From the cell containing the given text, extract its center point as (x, y) coordinate. 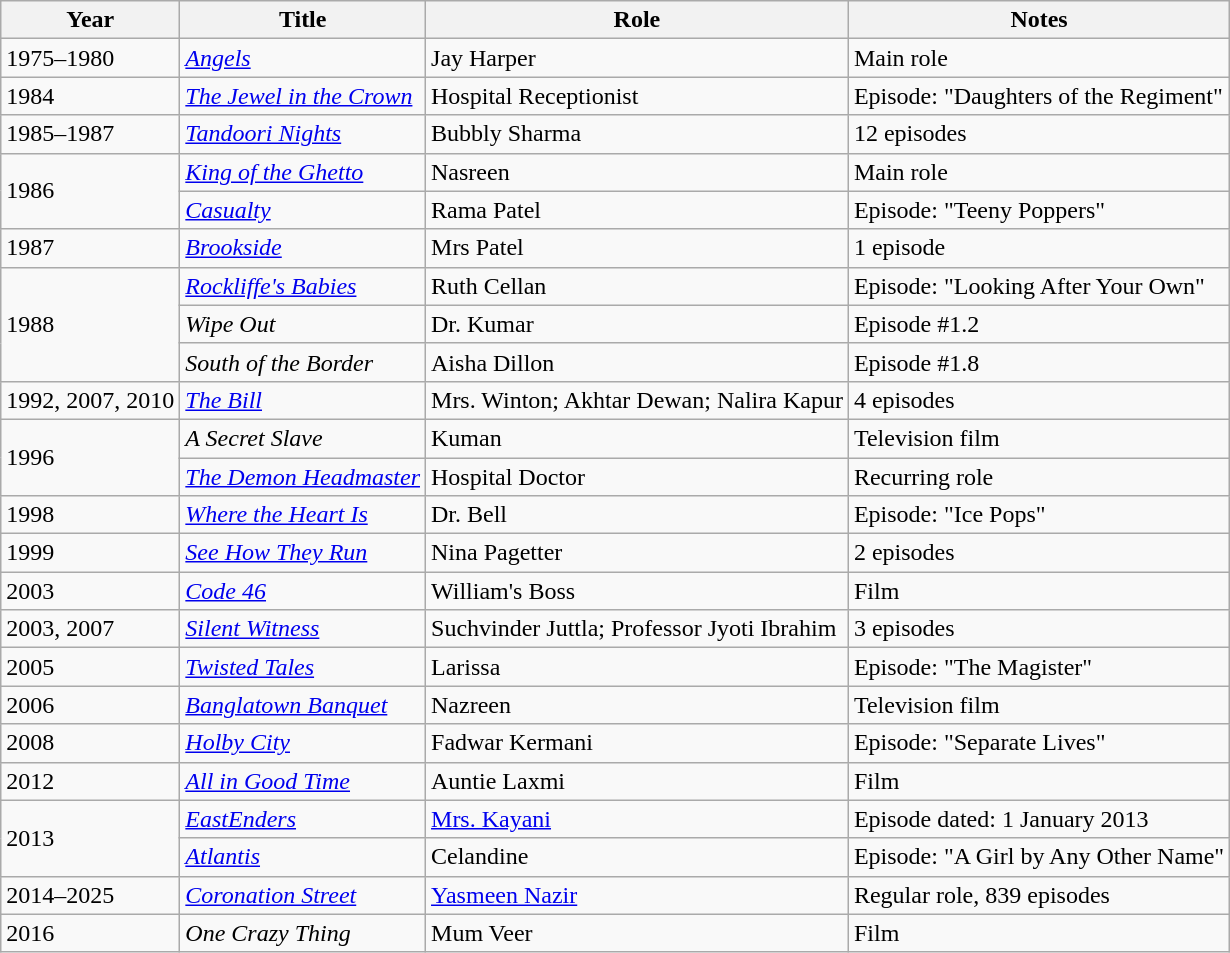
South of the Border (303, 362)
Where the Heart Is (303, 515)
Celandine (638, 857)
EastEnders (303, 819)
1987 (90, 248)
1999 (90, 553)
Ruth Cellan (638, 286)
2005 (90, 667)
Code 46 (303, 591)
1975–1980 (90, 58)
Notes (1038, 20)
Brookside (303, 248)
William's Boss (638, 591)
The Jewel in the Crown (303, 96)
Episode: "A Girl by Any Other Name" (1038, 857)
See How They Run (303, 553)
One Crazy Thing (303, 933)
Title (303, 20)
Holby City (303, 743)
King of the Ghetto (303, 172)
The Bill (303, 400)
Rama Patel (638, 210)
Tandoori Nights (303, 134)
2012 (90, 781)
1992, 2007, 2010 (90, 400)
Atlantis (303, 857)
1986 (90, 191)
Mrs Patel (638, 248)
Episode: "Looking After Your Own" (1038, 286)
12 episodes (1038, 134)
2 episodes (1038, 553)
Episode #1.2 (1038, 324)
Rockliffe's Babies (303, 286)
Episode: "Daughters of the Regiment" (1038, 96)
Mum Veer (638, 933)
Dr. Kumar (638, 324)
Episode: "Separate Lives" (1038, 743)
A Secret Slave (303, 438)
1988 (90, 324)
Wipe Out (303, 324)
Nina Pagetter (638, 553)
Silent Witness (303, 629)
Role (638, 20)
Recurring role (1038, 477)
The Demon Headmaster (303, 477)
Yasmeen Nazir (638, 895)
Twisted Tales (303, 667)
Jay Harper (638, 58)
Dr. Bell (638, 515)
1 episode (1038, 248)
2016 (90, 933)
Angels (303, 58)
Episode #1.8 (1038, 362)
Suchvinder Juttla; Professor Jyoti Ibrahim (638, 629)
Coronation Street (303, 895)
Mrs. Kayani (638, 819)
Hospital Receptionist (638, 96)
Fadwar Kermani (638, 743)
1984 (90, 96)
Episode: "Teeny Poppers" (1038, 210)
1985–1987 (90, 134)
Casualty (303, 210)
2003, 2007 (90, 629)
Episode: "Ice Pops" (1038, 515)
Auntie Laxmi (638, 781)
2013 (90, 838)
Nazreen (638, 705)
Episode dated: 1 January 2013 (1038, 819)
Aisha Dillon (638, 362)
Larissa (638, 667)
Mrs. Winton; Akhtar Dewan; Nalira Kapur (638, 400)
3 episodes (1038, 629)
Regular role, 839 episodes (1038, 895)
1998 (90, 515)
2006 (90, 705)
Bubbly Sharma (638, 134)
Hospital Doctor (638, 477)
2008 (90, 743)
All in Good Time (303, 781)
2014–2025 (90, 895)
Nasreen (638, 172)
Banglatown Banquet (303, 705)
Episode: "The Magister" (1038, 667)
Year (90, 20)
4 episodes (1038, 400)
1996 (90, 457)
2003 (90, 591)
Kuman (638, 438)
